Find where the given text appears and provide that cell's center as [X, Y] coordinate. 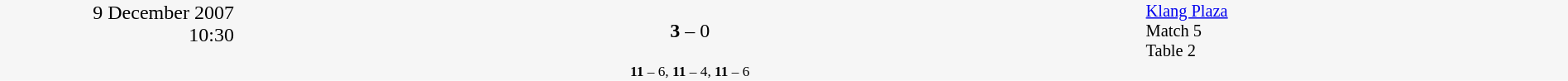
Klang PlazaMatch 5Table 2 [1356, 31]
3 – 0 [690, 31]
11 – 6, 11 – 4, 11 – 6 [690, 71]
9 December 200710:30 [117, 40]
